Pinpoint the cell where the given text exists, returning its (x, y) midpoint coordinate. 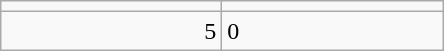
0 (332, 31)
5 (112, 31)
